For the text-containing cell, return its midpoint in [x, y] coordinate format. 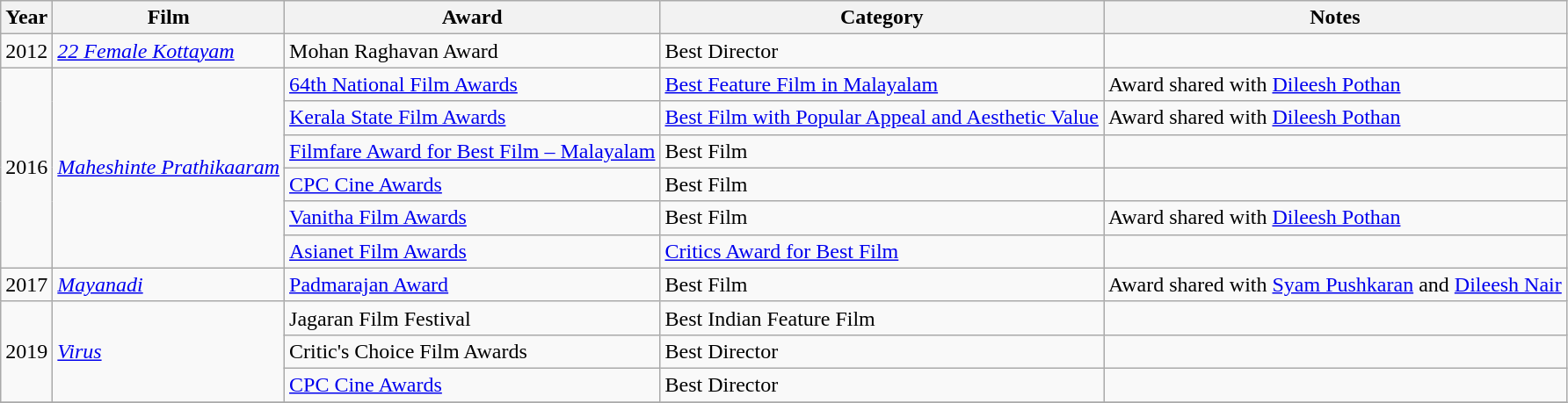
Vanitha Film Awards [473, 218]
Asianet Film Awards [473, 251]
Filmfare Award for Best Film – Malayalam [473, 151]
22 Female Kottayam [169, 51]
64th National Film Awards [473, 84]
Mayanadi [169, 284]
Jagaran Film Festival [473, 318]
Maheshinte Prathikaaram [169, 168]
2017 [26, 284]
Critics Award for Best Film [882, 251]
Mohan Raghavan Award [473, 51]
Award [473, 18]
2016 [26, 168]
Year [26, 18]
Best Feature Film in Malayalam [882, 84]
Best Indian Feature Film [882, 318]
2012 [26, 51]
2019 [26, 351]
Category [882, 18]
Critic's Choice Film Awards [473, 351]
Padmarajan Award [473, 284]
Notes [1336, 18]
Kerala State Film Awards [473, 118]
Best Film with Popular Appeal and Aesthetic Value [882, 118]
Film [169, 18]
Virus [169, 351]
Award shared with Syam Pushkaran and Dileesh Nair [1336, 284]
